Determine the (x, y) coordinate at the center of the cell enclosing the given text.  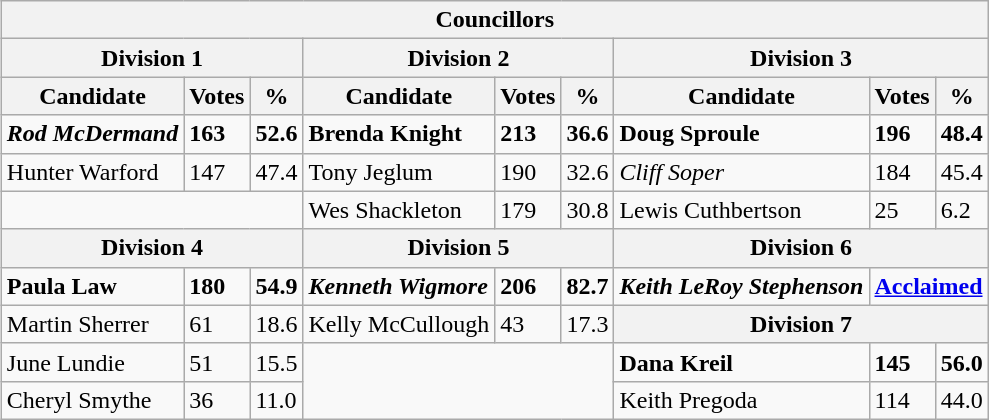
45.4 (962, 172)
47.4 (276, 172)
Hunter Warford (92, 172)
Acclaimed (928, 286)
Division 3 (801, 58)
Dana Kreil (742, 362)
36 (217, 400)
Kelly McCullough (399, 324)
54.9 (276, 286)
Keith Pregoda (742, 400)
Doug Sproule (742, 134)
206 (528, 286)
Division 2 (458, 58)
Keith LeRoy Stephenson (742, 286)
25 (902, 210)
36.6 (588, 134)
179 (528, 210)
114 (902, 400)
June Lundie (92, 362)
15.5 (276, 362)
Wes Shackleton (399, 210)
51 (217, 362)
44.0 (962, 400)
196 (902, 134)
Rod McDermand (92, 134)
18.6 (276, 324)
Division 7 (801, 324)
32.6 (588, 172)
56.0 (962, 362)
30.8 (588, 210)
Brenda Knight (399, 134)
Kenneth Wigmore (399, 286)
Division 4 (152, 248)
184 (902, 172)
Cliff Soper (742, 172)
6.2 (962, 210)
Division 1 (152, 58)
Paula Law (92, 286)
163 (217, 134)
190 (528, 172)
213 (528, 134)
48.4 (962, 134)
43 (528, 324)
52.6 (276, 134)
147 (217, 172)
61 (217, 324)
145 (902, 362)
Division 6 (801, 248)
Tony Jeglum (399, 172)
17.3 (588, 324)
82.7 (588, 286)
Councillors (494, 20)
Division 5 (458, 248)
11.0 (276, 400)
Cheryl Smythe (92, 400)
Martin Sherrer (92, 324)
Lewis Cuthbertson (742, 210)
180 (217, 286)
